Scan for the cell matching the given text and deliver its (x, y) coordinate at center. 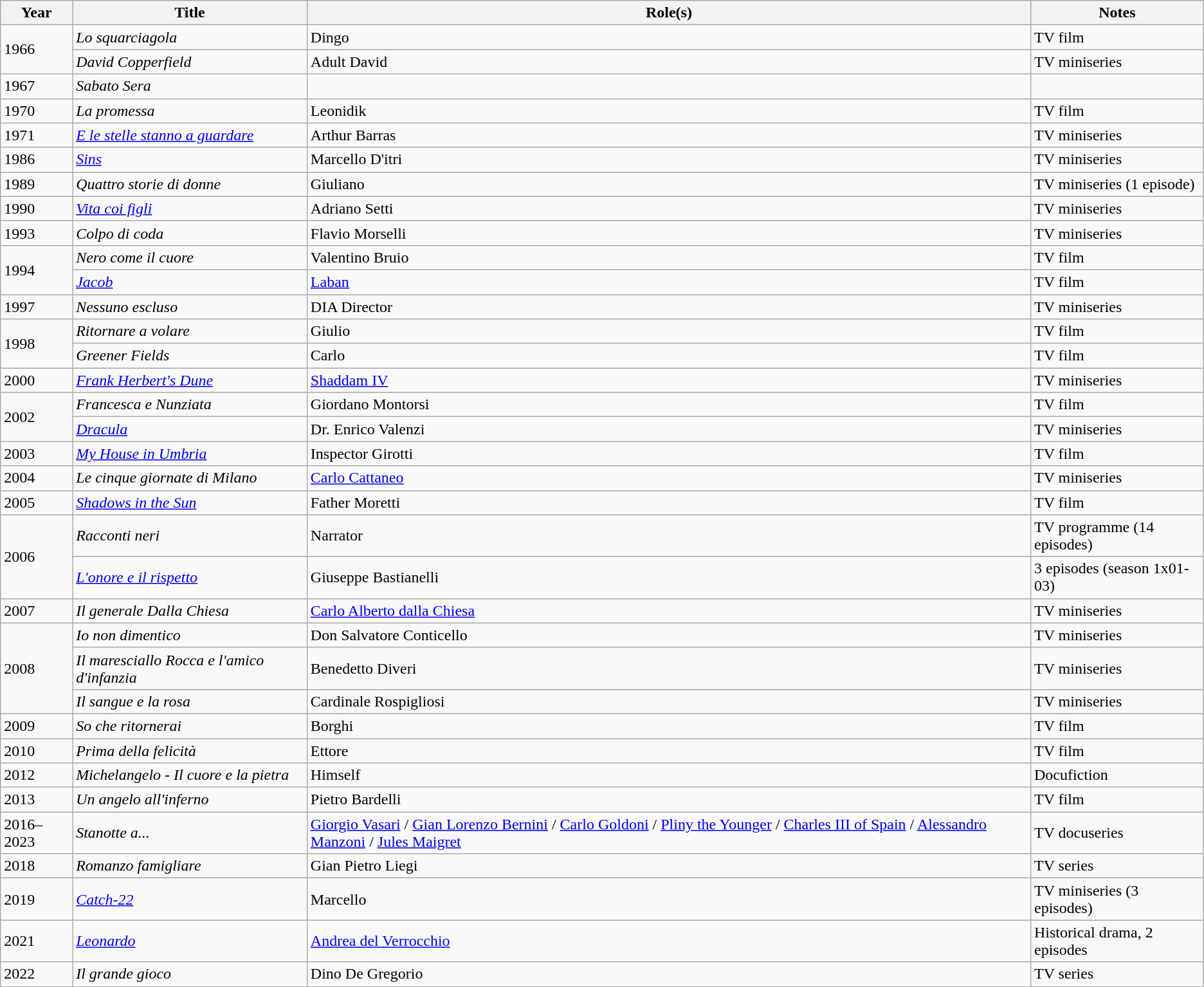
Colpo di coda (190, 233)
Valentino Bruio (669, 257)
Michelangelo - Il cuore e la pietra (190, 775)
Shadows in the Sun (190, 503)
1971 (37, 135)
1990 (37, 208)
2008 (37, 668)
Benedetto Diveri (669, 668)
2006 (37, 557)
2010 (37, 751)
TV miniseries (1 episode) (1117, 184)
Francesca e Nunziata (190, 405)
Docufiction (1117, 775)
Io non dimentico (190, 635)
Shaddam IV (669, 380)
Giorgio Vasari / Gian Lorenzo Bernini / Carlo Goldoni / Pliny the Younger / Charles III of Spain / Alessandro Manzoni / Jules Maigret (669, 833)
Dracula (190, 429)
2002 (37, 417)
1989 (37, 184)
Year (37, 13)
TV docuseries (1117, 833)
Title (190, 13)
David Copperfield (190, 62)
Carlo Cattaneo (669, 478)
Father Moretti (669, 503)
Giuliano (669, 184)
Racconti neri (190, 535)
Adriano Setti (669, 208)
1993 (37, 233)
2016–2023 (37, 833)
TV programme (14 episodes) (1117, 535)
2021 (37, 941)
Ritornare a volare (190, 331)
Giulio (669, 331)
Flavio Morselli (669, 233)
Leonidik (669, 111)
Historical drama, 2 episodes (1117, 941)
Role(s) (669, 13)
DIA Director (669, 307)
Catch-22 (190, 899)
Le cinque giornate di Milano (190, 478)
1970 (37, 111)
Lo squarciagola (190, 37)
2000 (37, 380)
Narrator (669, 535)
La promessa (190, 111)
Andrea del Verrocchio (669, 941)
2012 (37, 775)
Un angelo all'inferno (190, 800)
Prima della felicità (190, 751)
My House in Umbria (190, 454)
Carlo (669, 356)
Dr. Enrico Valenzi (669, 429)
Dino De Gregorio (669, 974)
Pietro Bardelli (669, 800)
Il grande gioco (190, 974)
Gian Pietro Liegi (669, 866)
Himself (669, 775)
E le stelle stanno a guardare (190, 135)
L'onore e il rispetto (190, 578)
1994 (37, 270)
2013 (37, 800)
Dingo (669, 37)
So che ritornerai (190, 726)
Don Salvatore Conticello (669, 635)
Sins (190, 160)
Arthur Barras (669, 135)
1966 (37, 50)
Carlo Alberto dalla Chiesa (669, 611)
Quattro storie di donne (190, 184)
Greener Fields (190, 356)
Marcello D'itri (669, 160)
Romanzo famigliare (190, 866)
TV miniseries (3 episodes) (1117, 899)
1997 (37, 307)
Vita coi figli (190, 208)
Notes (1117, 13)
2009 (37, 726)
Laban (669, 282)
Ettore (669, 751)
2022 (37, 974)
Jacob (190, 282)
3 episodes (season 1x01-03) (1117, 578)
Il sangue e la rosa (190, 701)
1967 (37, 86)
Adult David (669, 62)
Marcello (669, 899)
2005 (37, 503)
2018 (37, 866)
2004 (37, 478)
Il generale Dalla Chiesa (190, 611)
Nero come il cuore (190, 257)
Giordano Montorsi (669, 405)
2003 (37, 454)
Leonardo (190, 941)
Nessuno escluso (190, 307)
Stanotte a... (190, 833)
1998 (37, 344)
1986 (37, 160)
Giuseppe Bastianelli (669, 578)
Inspector Girotti (669, 454)
Il maresciallo Rocca e l'amico d'infanzia (190, 668)
Cardinale Rospigliosi (669, 701)
Borghi (669, 726)
Sabato Sera (190, 86)
Frank Herbert's Dune (190, 380)
2019 (37, 899)
2007 (37, 611)
